Output the (X, Y) coordinate of the center of the cell containing the given text.  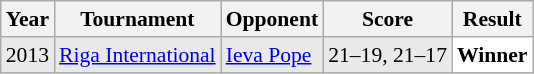
Score (388, 19)
Riga International (138, 55)
Year (28, 19)
Ieva Pope (272, 55)
Opponent (272, 19)
Result (492, 19)
Tournament (138, 19)
21–19, 21–17 (388, 55)
Winner (492, 55)
2013 (28, 55)
